For the text-containing cell, return its midpoint in (X, Y) coordinate format. 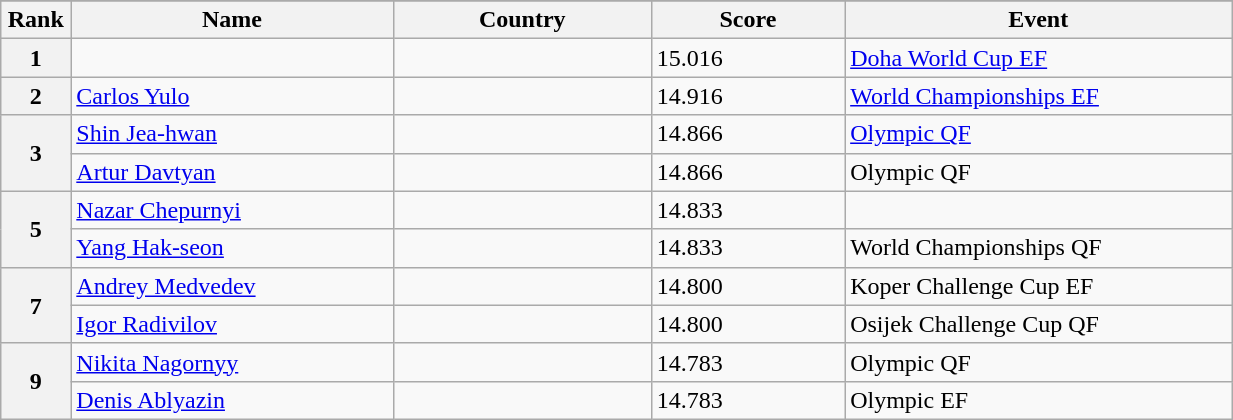
Denis Ablyazin (232, 400)
Koper Challenge Cup EF (1038, 286)
Olympic EF (1038, 400)
Doha World Cup EF (1038, 58)
Event (1038, 20)
Shin Jea-hwan (232, 134)
World Championships EF (1038, 96)
Nazar Chepurnyi (232, 210)
3 (36, 153)
Score (748, 20)
9 (36, 381)
14.916 (748, 96)
Rank (36, 20)
1 (36, 58)
Country (522, 20)
Andrey Medvedev (232, 286)
Carlos Yulo (232, 96)
2 (36, 96)
Yang Hak-seon (232, 248)
Name (232, 20)
Igor Radivilov (232, 324)
Nikita Nagornyy (232, 362)
Artur Davtyan (232, 172)
7 (36, 305)
5 (36, 229)
15.016 (748, 58)
Osijek Challenge Cup QF (1038, 324)
World Championships QF (1038, 248)
